Capture the cell that displays the provided text and extract its [X, Y] central coordinate. 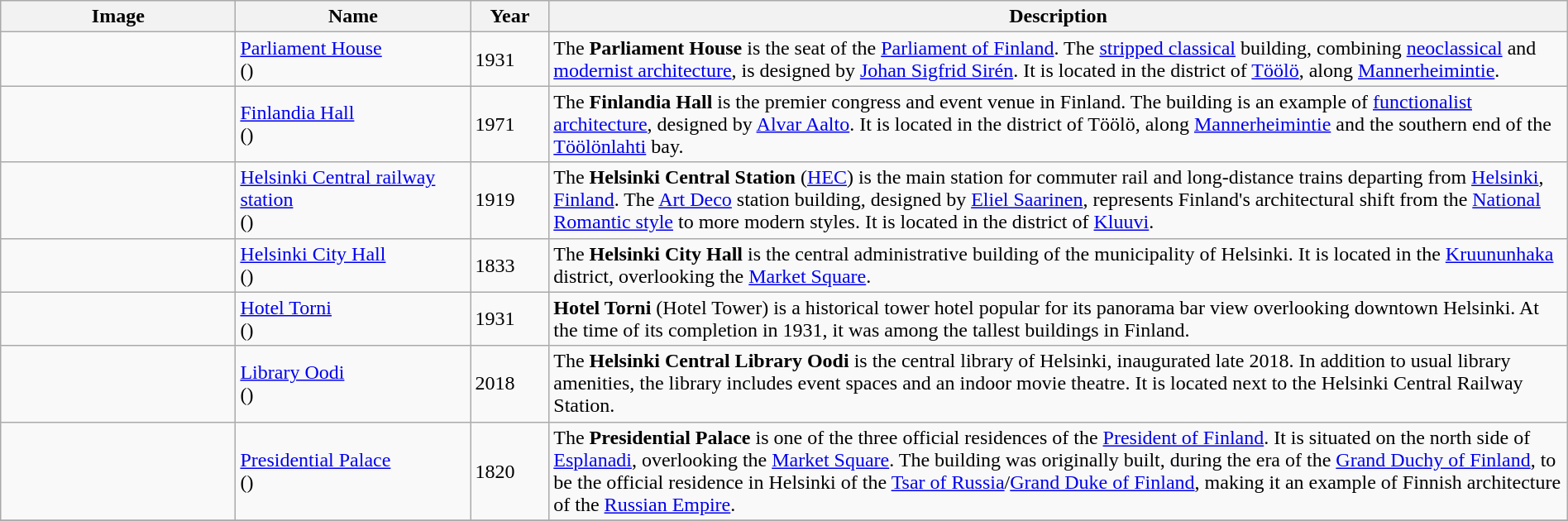
Year [509, 17]
Presidential Palace() [353, 471]
Finlandia Hall() [353, 124]
1971 [509, 124]
2018 [509, 384]
1833 [509, 265]
Hotel Torni() [353, 319]
Helsinki Central railway station() [353, 200]
1919 [509, 200]
Helsinki City Hall() [353, 265]
1820 [509, 471]
Name [353, 17]
Library Oodi() [353, 384]
Description [1059, 17]
Image [118, 17]
Parliament House() [353, 60]
